Detect which cell encompasses the target text, then output its [x, y] center coordinate. 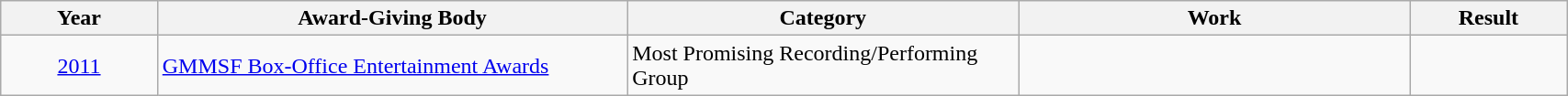
Award-Giving Body [391, 18]
Category [823, 18]
2011 [79, 66]
GMMSF Box-Office Entertainment Awards [391, 66]
Result [1488, 18]
Year [79, 18]
Most Promising Recording/Performing Group [823, 66]
Work [1214, 18]
